Find where the given text appears and provide that cell's center as [X, Y] coordinate. 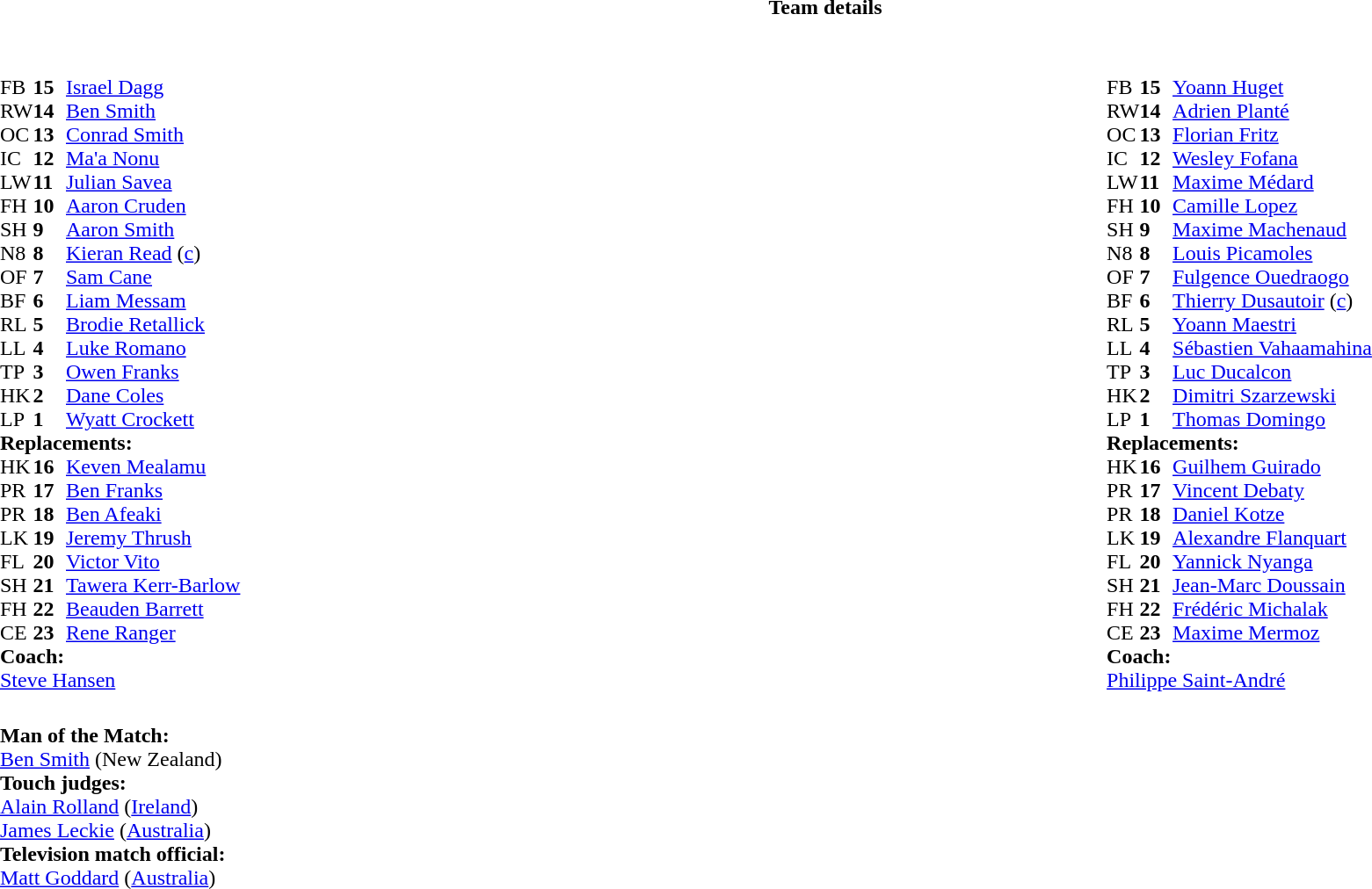
Dane Coles [153, 395]
Wyatt Crockett [153, 420]
Aaron Cruden [153, 206]
Ben Franks [153, 490]
Maxime Mermoz [1273, 632]
Philippe Saint-André [1239, 680]
Yoann Maestri [1273, 325]
Yoann Huget [1273, 88]
Florian Fritz [1273, 135]
Conrad Smith [153, 135]
Luc Ducalcon [1273, 372]
Aaron Smith [153, 230]
Liam Messam [153, 300]
Kieran Read (c) [153, 253]
Vincent Debaty [1273, 490]
Dimitri Szarzewski [1273, 395]
Camille Lopez [1273, 206]
Daniel Kotze [1273, 515]
Thierry Dusautoir (c) [1273, 300]
Julian Savea [153, 183]
Ben Afeaki [153, 515]
Ben Smith [153, 111]
Guilhem Guirado [1273, 467]
Jean-Marc Doussain [1273, 585]
Fulgence Ouedraogo [1273, 278]
Thomas Domingo [1273, 420]
Brodie Retallick [153, 325]
Keven Mealamu [153, 467]
Alexandre Flanquart [1273, 538]
Sébastien Vahaamahina [1273, 348]
Rene Ranger [153, 632]
Israel Dagg [153, 88]
Steve Hansen [120, 680]
Owen Franks [153, 372]
Victor Vito [153, 562]
Jeremy Thrush [153, 538]
Adrien Planté [1273, 111]
Beauden Barrett [153, 610]
Wesley Fofana [1273, 158]
Maxime Machenaud [1273, 230]
Sam Cane [153, 278]
Frédéric Michalak [1273, 610]
Louis Picamoles [1273, 253]
Luke Romano [153, 348]
Ma'a Nonu [153, 158]
Maxime Médard [1273, 183]
Tawera Kerr-Barlow [153, 585]
Yannick Nyanga [1273, 562]
